Provide the [x, y] coordinate of the cell's center where the given text is located.  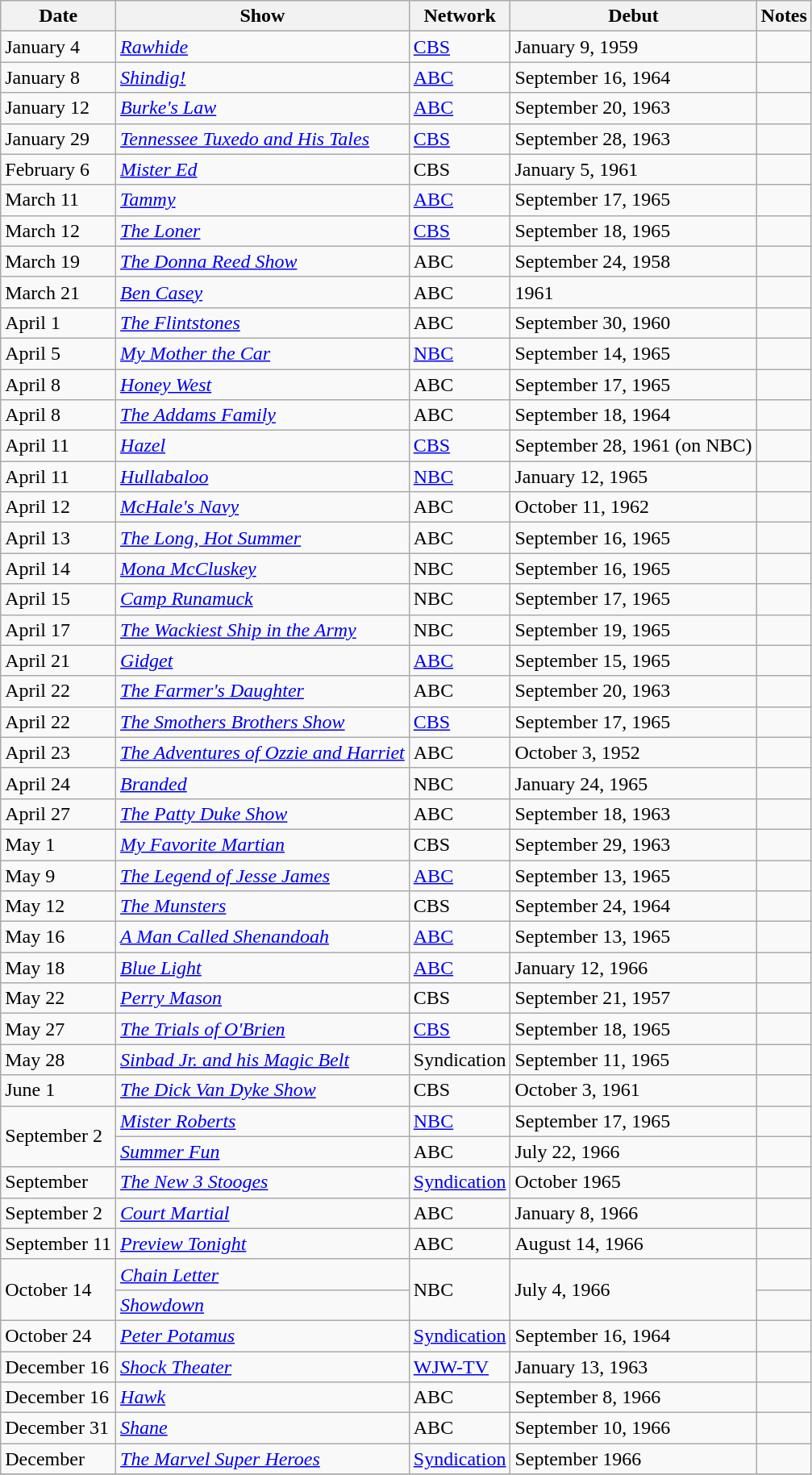
Burke's Law [263, 108]
May 9 [58, 875]
September 30, 1960 [634, 323]
Chain Letter [263, 1274]
January 12, 1965 [634, 477]
Branded [263, 783]
August 14, 1966 [634, 1244]
Mister Ed [263, 169]
Tammy [263, 200]
Camp Runamuck [263, 599]
Sinbad Jr. and his Magic Belt [263, 1060]
September 14, 1965 [634, 353]
January 12 [58, 108]
January 9, 1959 [634, 47]
Shock Theater [263, 1367]
Tennessee Tuxedo and His Tales [263, 139]
January 5, 1961 [634, 169]
December [58, 1459]
March 12 [58, 231]
September 29, 1963 [634, 844]
January 29 [58, 139]
April 15 [58, 599]
My Mother the Car [263, 353]
Mona McCluskey [263, 569]
1961 [634, 292]
Rawhide [263, 47]
The Long, Hot Summer [263, 538]
May 1 [58, 844]
Hazel [263, 446]
January 8, 1966 [634, 1213]
Showdown [263, 1305]
September 18, 1964 [634, 415]
April 1 [58, 323]
September 24, 1964 [634, 906]
May 18 [58, 968]
Summer Fun [263, 1152]
My Favorite Martian [263, 844]
Ben Casey [263, 292]
September 18, 1963 [634, 814]
Peter Potamus [263, 1335]
June 1 [58, 1090]
September 24, 1958 [634, 261]
September 8, 1966 [634, 1398]
March 19 [58, 261]
April 5 [58, 353]
The Donna Reed Show [263, 261]
Shindig! [263, 77]
October 24 [58, 1335]
A Man Called Shenandoah [263, 937]
The Addams Family [263, 415]
Gidget [263, 660]
Date [58, 16]
January 12, 1966 [634, 968]
The Flintstones [263, 323]
The Farmer's Daughter [263, 691]
Show [263, 16]
April 17 [58, 630]
The Smothers Brothers Show [263, 722]
The Legend of Jesse James [263, 875]
January 8 [58, 77]
Shane [263, 1428]
July 4, 1966 [634, 1290]
January 4 [58, 47]
Hawk [263, 1398]
Honey West [263, 385]
September 11 [58, 1244]
September 19, 1965 [634, 630]
October 3, 1952 [634, 752]
April 13 [58, 538]
April 24 [58, 783]
The Dick Van Dyke Show [263, 1090]
The Wackiest Ship in the Army [263, 630]
April 14 [58, 569]
February 6 [58, 169]
WJW-TV [460, 1367]
The Loner [263, 231]
July 22, 1966 [634, 1152]
October 1965 [634, 1182]
September 28, 1961 (on NBC) [634, 446]
The Munsters [263, 906]
January 13, 1963 [634, 1367]
September 21, 1957 [634, 998]
The Trials of O'Brien [263, 1029]
Hullabaloo [263, 477]
The Adventures of Ozzie and Harriet [263, 752]
Court Martial [263, 1213]
April 27 [58, 814]
September [58, 1182]
The Marvel Super Heroes [263, 1459]
Network [460, 16]
Mister Roberts [263, 1121]
Preview Tonight [263, 1244]
Perry Mason [263, 998]
May 27 [58, 1029]
April 23 [58, 752]
December 31 [58, 1428]
May 12 [58, 906]
September 15, 1965 [634, 660]
January 24, 1965 [634, 783]
October 14 [58, 1290]
March 11 [58, 200]
May 28 [58, 1060]
May 16 [58, 937]
September 11, 1965 [634, 1060]
Blue Light [263, 968]
April 12 [58, 507]
The Patty Duke Show [263, 814]
March 21 [58, 292]
September 1966 [634, 1459]
September 10, 1966 [634, 1428]
September 28, 1963 [634, 139]
Debut [634, 16]
May 22 [58, 998]
The New 3 Stooges [263, 1182]
October 11, 1962 [634, 507]
McHale's Navy [263, 507]
Notes [784, 16]
April 21 [58, 660]
October 3, 1961 [634, 1090]
